Capture the cell that displays the provided text and extract its (X, Y) central coordinate. 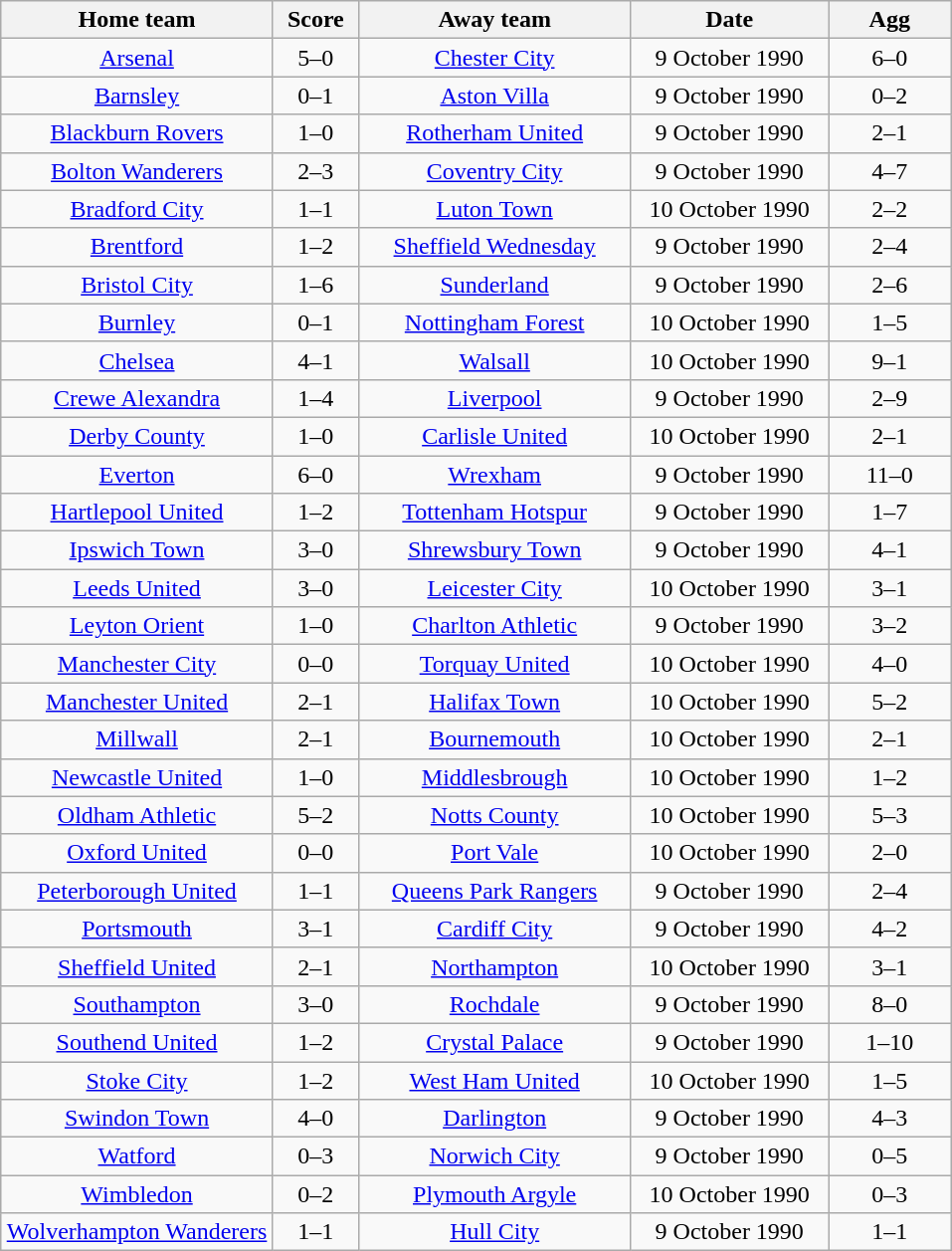
Shrewsbury Town (494, 550)
Manchester United (137, 702)
Hartlepool United (137, 513)
Coventry City (494, 171)
Aston Villa (494, 96)
Portsmouth (137, 929)
Ipswich Town (137, 550)
Hull City (494, 1232)
Southend United (137, 1042)
1–10 (889, 1042)
Darlington (494, 1119)
Newcastle United (137, 777)
Swindon Town (137, 1119)
Liverpool (494, 398)
Wimbledon (137, 1194)
Bristol City (137, 285)
Leyton Orient (137, 626)
Everton (137, 475)
8–0 (889, 1004)
Halifax Town (494, 702)
Charlton Athletic (494, 626)
1–7 (889, 513)
2–0 (889, 853)
Northampton (494, 966)
4–3 (889, 1119)
Date (730, 20)
Cardiff City (494, 929)
Wrexham (494, 475)
Norwich City (494, 1156)
Bradford City (137, 209)
Leeds United (137, 588)
4–7 (889, 171)
2–6 (889, 285)
Crewe Alexandra (137, 398)
Agg (889, 20)
Queens Park Rangers (494, 891)
Southampton (137, 1004)
Nottingham Forest (494, 322)
2–9 (889, 398)
Wolverhampton Wanderers (137, 1232)
Walsall (494, 360)
Crystal Palace (494, 1042)
9–1 (889, 360)
4–2 (889, 929)
Score (315, 20)
Middlesbrough (494, 777)
Carlisle United (494, 436)
Leicester City (494, 588)
Tottenham Hotspur (494, 513)
Watford (137, 1156)
2–3 (315, 171)
Bolton Wanderers (137, 171)
2–2 (889, 209)
Manchester City (137, 664)
Notts County (494, 815)
1–6 (315, 285)
Millwall (137, 739)
5–0 (315, 58)
Arsenal (137, 58)
1–4 (315, 398)
0–5 (889, 1156)
Port Vale (494, 853)
Away team (494, 20)
Peterborough United (137, 891)
3–2 (889, 626)
Derby County (137, 436)
Rochdale (494, 1004)
Bournemouth (494, 739)
Barnsley (137, 96)
Sheffield Wednesday (494, 247)
Stoke City (137, 1080)
Sunderland (494, 285)
Torquay United (494, 664)
West Ham United (494, 1080)
Chester City (494, 58)
5–3 (889, 815)
11–0 (889, 475)
Sheffield United (137, 966)
Brentford (137, 247)
Luton Town (494, 209)
Rotherham United (494, 133)
Home team (137, 20)
Plymouth Argyle (494, 1194)
Oxford United (137, 853)
Blackburn Rovers (137, 133)
Chelsea (137, 360)
Oldham Athletic (137, 815)
Burnley (137, 322)
